Locate the cell with the specified text and output its (x, y) center coordinate. 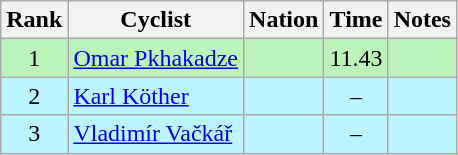
Cyclist (156, 20)
Nation (284, 20)
3 (34, 134)
Karl Köther (156, 96)
2 (34, 96)
1 (34, 58)
Vladimír Vačkář (156, 134)
Rank (34, 20)
11.43 (356, 58)
Omar Pkhakadze (156, 58)
Time (356, 20)
Notes (422, 20)
